Detect which cell encompasses the target text, then output its [X, Y] center coordinate. 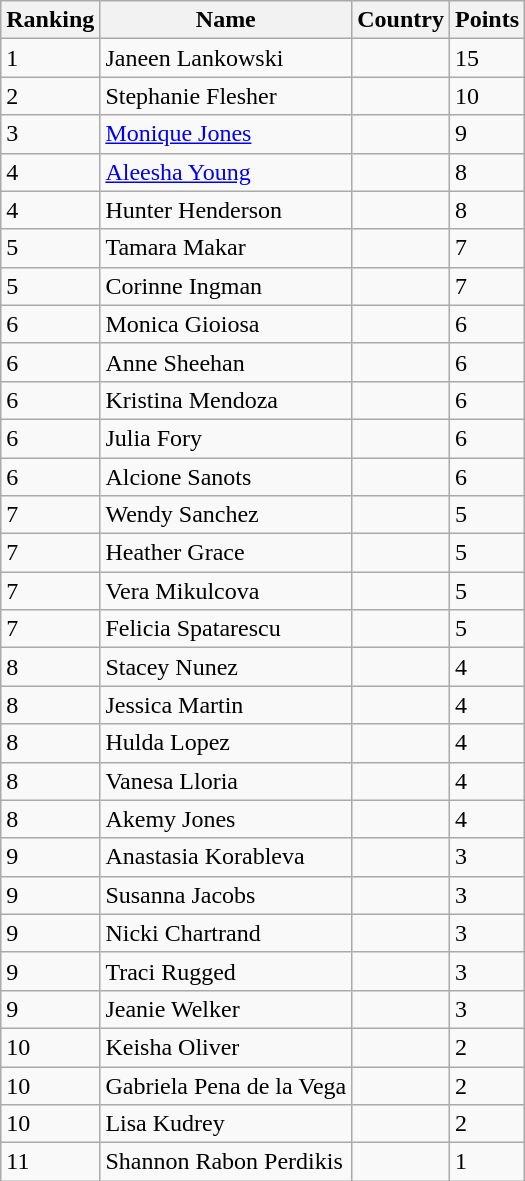
Jessica Martin [226, 705]
Lisa Kudrey [226, 1124]
Anne Sheehan [226, 362]
Susanna Jacobs [226, 895]
Points [486, 20]
Hulda Lopez [226, 743]
Vera Mikulcova [226, 591]
Gabriela Pena de la Vega [226, 1085]
Janeen Lankowski [226, 58]
Felicia Spatarescu [226, 629]
Stephanie Flesher [226, 96]
Keisha Oliver [226, 1047]
Wendy Sanchez [226, 515]
Traci Rugged [226, 971]
Heather Grace [226, 553]
Tamara Makar [226, 248]
Stacey Nunez [226, 667]
Vanesa Lloria [226, 781]
Monica Gioiosa [226, 324]
Name [226, 20]
Country [401, 20]
Akemy Jones [226, 819]
Julia Fory [226, 438]
15 [486, 58]
Hunter Henderson [226, 210]
Nicki Chartrand [226, 933]
Kristina Mendoza [226, 400]
11 [50, 1162]
Monique Jones [226, 134]
Ranking [50, 20]
Jeanie Welker [226, 1009]
Shannon Rabon Perdikis [226, 1162]
Corinne Ingman [226, 286]
Anastasia Korableva [226, 857]
Alcione Sanots [226, 477]
Aleesha Young [226, 172]
